From the cell containing the given text, extract its center point as [X, Y] coordinate. 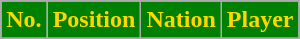
Nation [181, 20]
Position [94, 20]
No. [24, 20]
Player [260, 20]
